Identify which cell holds the provided text, then report its (X, Y) central coordinate. 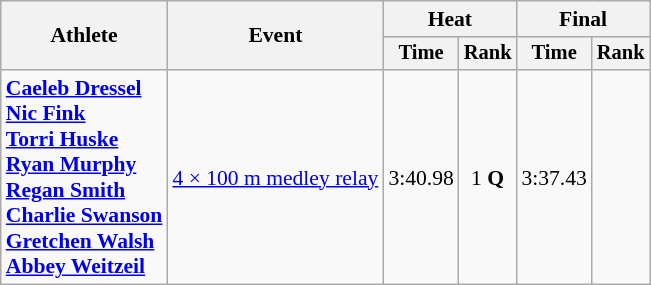
4 × 100 m medley relay (275, 177)
Heat (450, 19)
Athlete (84, 36)
Caeleb DresselNic FinkTorri HuskeRyan MurphyRegan SmithCharlie SwansonGretchen WalshAbbey Weitzeil (84, 177)
1 Q (488, 177)
3:37.43 (554, 177)
Event (275, 36)
3:40.98 (420, 177)
Final (582, 19)
